Search for the cell housing the specified text and yield its (X, Y) center coordinate. 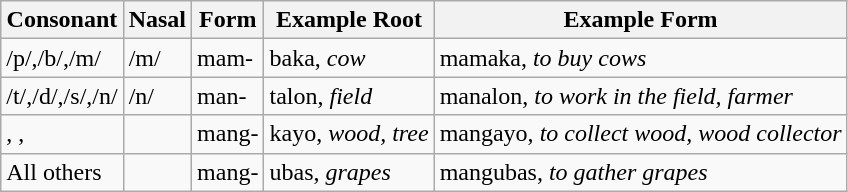
mangubas, to gather grapes (640, 172)
Example Root (349, 20)
Form (228, 20)
manalon, to work in the field, farmer (640, 96)
, , (62, 134)
baka, cow (349, 58)
/m/ (157, 58)
man- (228, 96)
Example Form (640, 20)
mangayo, to collect wood, wood collector (640, 134)
mamaka, to buy cows (640, 58)
talon, field (349, 96)
ubas, grapes (349, 172)
Nasal (157, 20)
kayo, wood, tree (349, 134)
/t/,/d/,/s/,/n/ (62, 96)
All others (62, 172)
/n/ (157, 96)
/p/,/b/,/m/ (62, 58)
Consonant (62, 20)
mam- (228, 58)
